Capture the cell that displays the provided text and extract its (x, y) central coordinate. 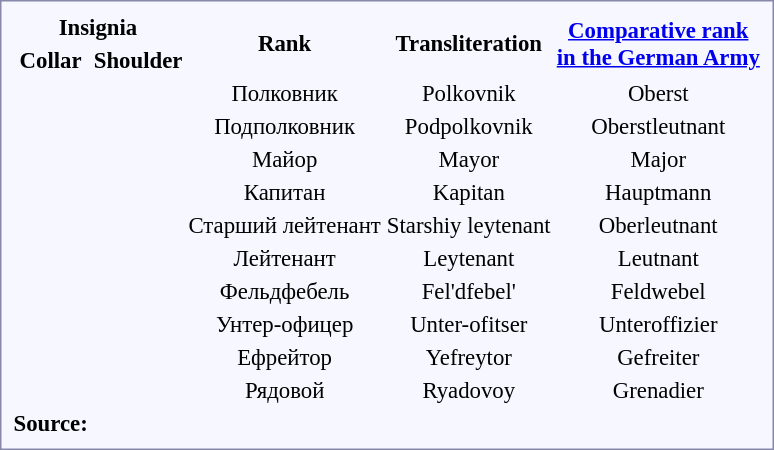
Mayor (468, 159)
Comparative rank in the German Army (658, 44)
Oberst (658, 93)
Подполковник (284, 126)
Insignia (98, 27)
Kapitan (468, 192)
Grenadier (658, 390)
Лейтенант (284, 258)
Полковник (284, 93)
Unteroffizier (658, 324)
Leytenant (468, 258)
Oberstleutnant (658, 126)
Старший лейтенант (284, 225)
Майор (284, 159)
Unter-ofitser (468, 324)
Ефрейтор (284, 357)
Рядовой (284, 390)
Унтер-офицер (284, 324)
Rank (284, 44)
Transliteration (468, 44)
Source: (50, 423)
Fel'dfebel' (468, 291)
Yefreytor (468, 357)
Капитан (284, 192)
Leutnant (658, 258)
Shoulder (138, 60)
Major (658, 159)
Collar (50, 60)
Ryadovoy (468, 390)
Hauptmann (658, 192)
Podpolkovnik (468, 126)
Фельдфебель (284, 291)
Gefreiter (658, 357)
Oberleutnant (658, 225)
Feldwebel (658, 291)
Polkovnik (468, 93)
Starshiy leytenant (468, 225)
